Return [X, Y] of the center of cell containing provided text 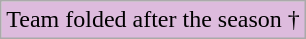
Team folded after the season † [154, 20]
